Identify which cell holds the provided text, then report its (X, Y) central coordinate. 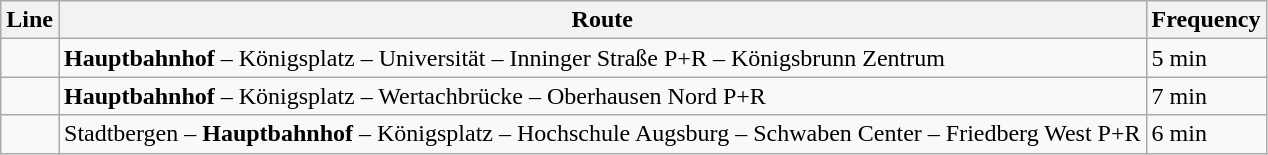
Line (30, 20)
Hauptbahnhof – Königsplatz – Universität – Inninger Straße P+R – Königsbrunn Zentrum (602, 58)
Hauptbahnhof – Königsplatz – Wertachbrücke – Oberhausen Nord P+R (602, 96)
Route (602, 20)
6 min (1206, 134)
5 min (1206, 58)
Stadtbergen – Hauptbahnhof – Königsplatz – Hochschule Augsburg – Schwaben Center – Friedberg West P+R (602, 134)
Frequency (1206, 20)
7 min (1206, 96)
